Detect which cell encompasses the target text, then output its [X, Y] center coordinate. 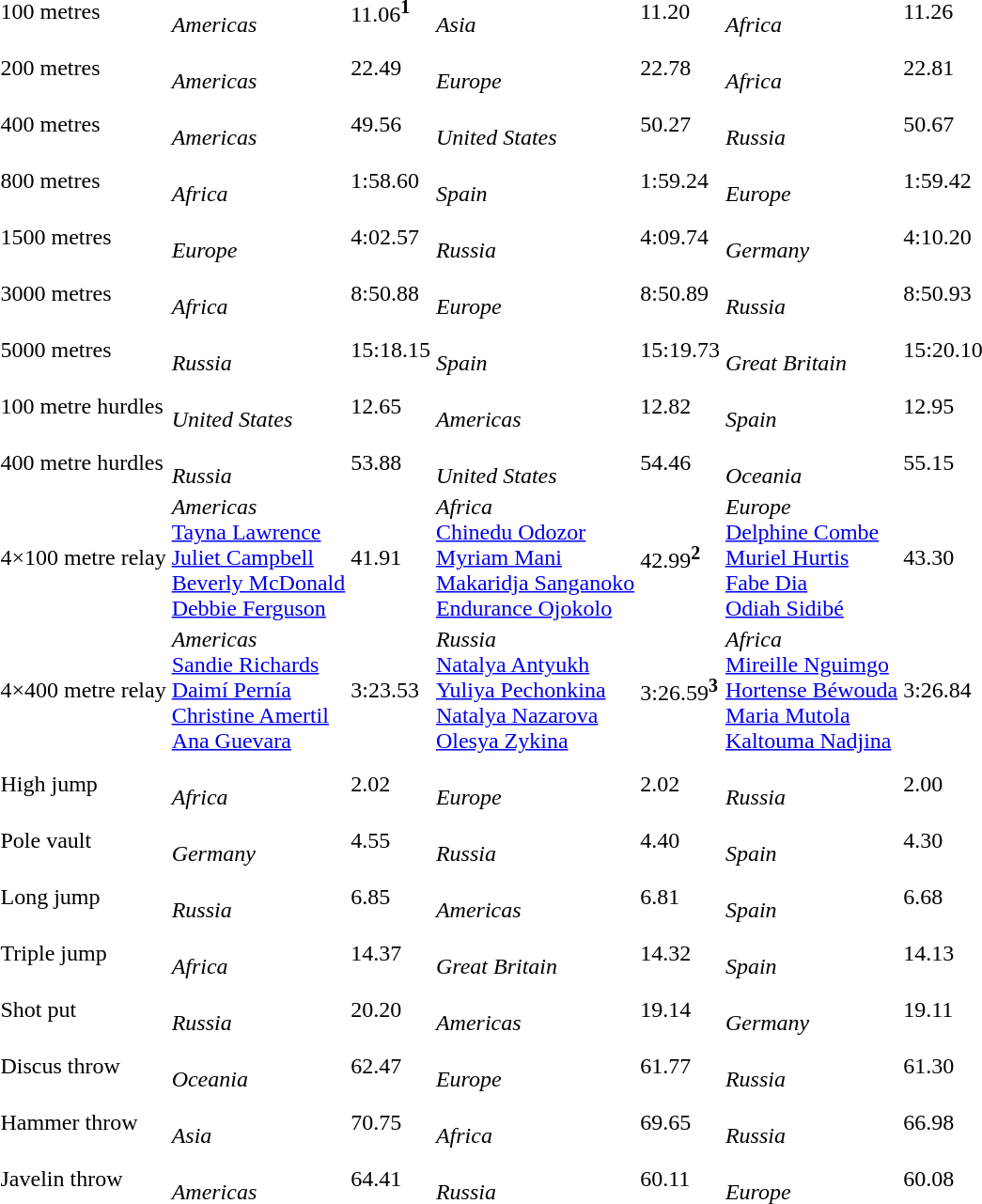
RussiaNatalya AntyukhYuliya PechonkinaNatalya NazarovaOlesya Zykina [535, 690]
EuropeDelphine CombeMuriel HurtisFabe DiaOdiah Sidibé [811, 557]
12.65 [391, 406]
14.32 [680, 953]
41.91 [391, 557]
49.56 [391, 124]
4:02.57 [391, 237]
6.81 [680, 897]
22.78 [680, 68]
4.40 [680, 840]
15:19.73 [680, 350]
19.14 [680, 1009]
53.88 [391, 462]
4.55 [391, 840]
20.20 [391, 1009]
1:58.60 [391, 180]
AmericasSandie RichardsDaimí PerníaChristine AmertilAna Guevara [258, 690]
Asia [258, 1122]
70.75 [391, 1122]
42.992 [680, 557]
AfricaChinedu OdozorMyriam ManiMakaridja SanganokoEndurance Ojokolo [535, 557]
14.37 [391, 953]
AmericasTayna LawrenceJuliet CampbellBeverly McDonaldDebbie Ferguson [258, 557]
AfricaMireille NguimgoHortense BéwoudaMaria MutolaKaltouma Nadjina [811, 690]
3:23.53 [391, 690]
12.82 [680, 406]
50.27 [680, 124]
3:26.593 [680, 690]
62.47 [391, 1066]
61.77 [680, 1066]
54.46 [680, 462]
8:50.88 [391, 293]
22.49 [391, 68]
8:50.89 [680, 293]
1:59.24 [680, 180]
4:09.74 [680, 237]
69.65 [680, 1122]
6.85 [391, 897]
15:18.15 [391, 350]
